For the text-containing cell, return its midpoint in (X, Y) coordinate format. 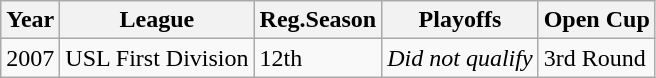
Open Cup (596, 20)
12th (318, 58)
Did not qualify (460, 58)
USL First Division (157, 58)
League (157, 20)
2007 (30, 58)
Year (30, 20)
Playoffs (460, 20)
Reg.Season (318, 20)
3rd Round (596, 58)
